Identify which cell holds the provided text, then report its [X, Y] central coordinate. 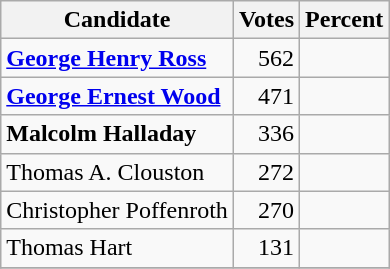
270 [266, 210]
131 [266, 248]
Thomas Hart [118, 248]
562 [266, 58]
George Ernest Wood [118, 96]
272 [266, 172]
Thomas A. Clouston [118, 172]
Candidate [118, 20]
Christopher Poffenroth [118, 210]
Malcolm Halladay [118, 134]
471 [266, 96]
336 [266, 134]
Votes [266, 20]
Percent [344, 20]
George Henry Ross [118, 58]
